Extract the [X, Y] coordinate from the center of the cell holding the provided text.  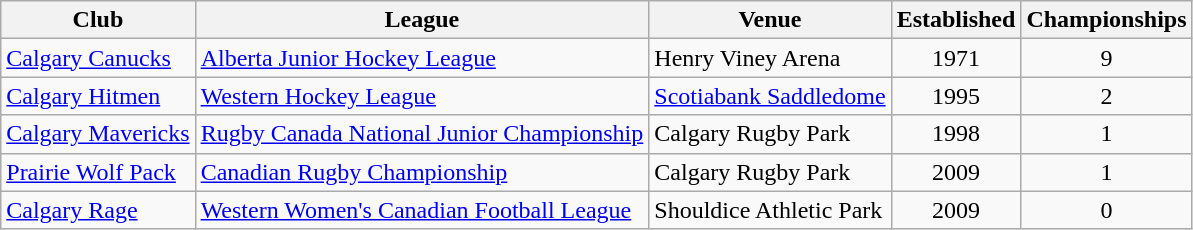
Western Hockey League [422, 96]
League [422, 20]
Calgary Rage [98, 210]
Western Women's Canadian Football League [422, 210]
Calgary Canucks [98, 58]
2 [1106, 96]
Calgary Mavericks [98, 134]
0 [1106, 210]
Rugby Canada National Junior Championship [422, 134]
Prairie Wolf Pack [98, 172]
Alberta Junior Hockey League [422, 58]
9 [1106, 58]
Shouldice Athletic Park [770, 210]
Calgary Hitmen [98, 96]
Canadian Rugby Championship [422, 172]
Championships [1106, 20]
1998 [956, 134]
1995 [956, 96]
1971 [956, 58]
Scotiabank Saddledome [770, 96]
Club [98, 20]
Established [956, 20]
Henry Viney Arena [770, 58]
Venue [770, 20]
